For the text-containing cell, return its midpoint in (x, y) coordinate format. 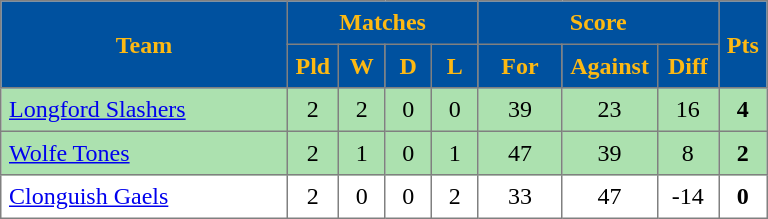
33 (520, 197)
For (520, 66)
Diff (688, 66)
8 (688, 153)
Pts (743, 44)
16 (688, 110)
23 (610, 110)
W (361, 66)
D (408, 66)
4 (743, 110)
Score (598, 23)
Pld (312, 66)
Wolfe Tones (144, 153)
L (454, 66)
Team (144, 44)
Matches (382, 23)
Against (610, 66)
-14 (688, 197)
Longford Slashers (144, 110)
Clonguish Gaels (144, 197)
